For the text-containing cell, return its midpoint in [X, Y] coordinate format. 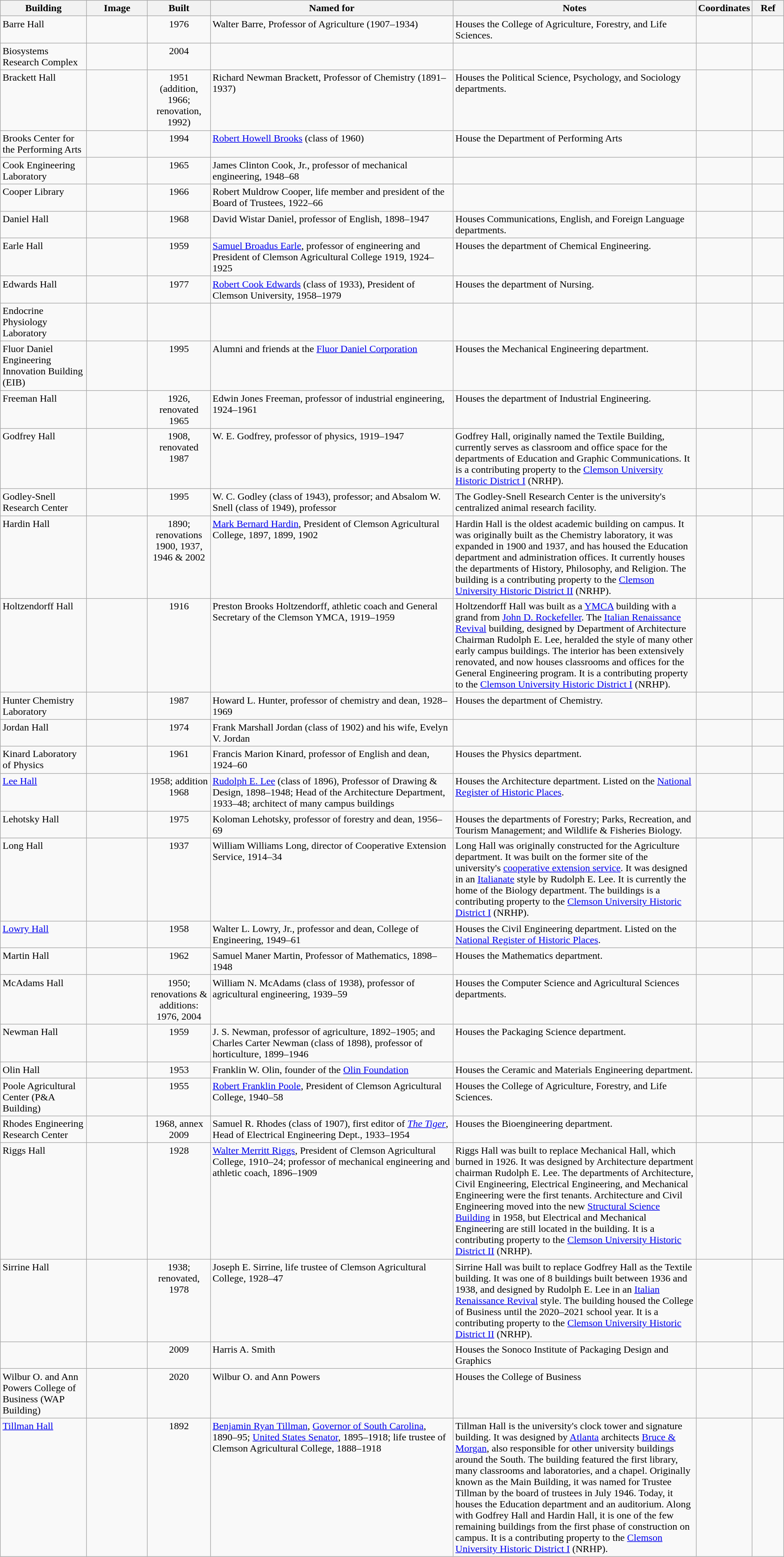
Houses the department of Nursing. [575, 290]
Houses the Mechanical Engineering department. [575, 366]
Houses the Political Science, Psychology, and Sociology departments. [575, 100]
2009 [179, 1355]
Olin Hall [43, 1070]
Freeman Hall [43, 410]
The Godley-Snell Research Center is the university's centralized animal research facility. [575, 502]
Samuel Broadus Earle, professor of engineering and President of Clemson Agricultural College 1919, 1924–1925 [332, 257]
Houses the Architecture department. Listed on the National Register of Historic Places. [575, 792]
Houses the department of Chemistry. [575, 706]
Houses the Sonoco Institute of Packaging Design and Graphics [575, 1355]
1994 [179, 144]
1976 [179, 30]
1908, renovated 1987 [179, 459]
J. S. Newman, professor of agriculture, 1892–1905; and Charles Carter Newman (class of 1898), professor of horticulture, 1899–1946 [332, 1043]
Houses the Bioengineering department. [575, 1129]
Lee Hall [43, 792]
1966 [179, 198]
Howard L. Hunter, professor of chemistry and dean, 1928–1969 [332, 706]
Newman Hall [43, 1043]
Image [117, 8]
Long Hall [43, 879]
1937 [179, 879]
Robert Cook Edwards (class of 1933), President of Clemson University, 1958–1979 [332, 290]
Holtzendorff Hall [43, 645]
Building [43, 8]
Rhodes Engineering Research Center [43, 1129]
Cook Engineering Laboratory [43, 170]
Houses the Civil Engineering department. Listed on the National Register of Historic Places. [575, 934]
Robert Franklin Poole, President of Clemson Agricultural College, 1940–58 [332, 1097]
Edwin Jones Freeman, professor of industrial engineering, 1924–1961 [332, 410]
Franklin W. Olin, founder of the Olin Foundation [332, 1070]
James Clinton Cook, Jr., professor of mechanical engineering, 1948–68 [332, 170]
Earle Hall [43, 257]
2020 [179, 1393]
Jordan Hall [43, 733]
Godley-Snell Research Center [43, 502]
Richard Newman Brackett, Professor of Chemistry (1891–1937) [332, 100]
1938; renovated, 1978 [179, 1301]
Mark Bernard Hardin, President of Clemson Agricultural College, 1897, 1899, 1902 [332, 557]
Fluor Daniel Engineering Innovation Building (EIB) [43, 366]
Benjamin Ryan Tillman, Governor of South Carolina, 1890–95; United States Senator, 1895–1918; life trustee of Clemson Agricultural College, 1888–1918 [332, 1488]
Houses the department of Chemical Engineering. [575, 257]
Houses Communications, English, and Foreign Language departments. [575, 224]
Harris A. Smith [332, 1355]
1961 [179, 759]
Riggs Hall [43, 1201]
Preston Brooks Holtzendorff, athletic coach and General Secretary of the Clemson YMCA, 1919–1959 [332, 645]
Alumni and friends at the Fluor Daniel Corporation [332, 366]
1968 [179, 224]
Hardin Hall [43, 557]
Edwards Hall [43, 290]
Houses the Computer Science and Agricultural Sciences departments. [575, 999]
1928 [179, 1201]
1987 [179, 706]
1975 [179, 825]
Tillman Hall [43, 1488]
Wilbur O. and Ann Powers [332, 1393]
Houses the Mathematics department. [575, 961]
1916 [179, 645]
1965 [179, 170]
Lowry Hall [43, 934]
Kinard Laboratory of Physics [43, 759]
McAdams Hall [43, 999]
Daniel Hall [43, 224]
Houses the department of Industrial Engineering. [575, 410]
Houses the College of Business [575, 1393]
William Williams Long, director of Cooperative Extension Service, 1914–34 [332, 879]
W. C. Godley (class of 1943), professor; and Absalom W. Snell (class of 1949), professor [332, 502]
Sirrine Hall [43, 1301]
Endocrine Physiology Laboratory [43, 322]
Samuel R. Rhodes (class of 1907), first editor of The Tiger, Head of Electrical Engineering Dept., 1933–1954 [332, 1129]
Ref [768, 8]
Coordinates [724, 8]
1962 [179, 961]
Samuel Maner Martin, Professor of Mathematics, 1898–1948 [332, 961]
1968, annex 2009 [179, 1129]
1890; renovations 1900, 1937, 1946 & 2002 [179, 557]
Walter L. Lowry, Jr., professor and dean, College of Engineering, 1949–61 [332, 934]
Barre Hall [43, 30]
Godfrey Hall [43, 459]
1977 [179, 290]
William N. McAdams (class of 1938), professor of agricultural engineering, 1939–59 [332, 999]
Walter Merritt Riggs, President of Clemson Agricultural College, 1910–24; professor of mechanical engineering and athletic coach, 1896–1909 [332, 1201]
1955 [179, 1097]
Brackett Hall [43, 100]
Brooks Center for the Performing Arts [43, 144]
Walter Barre, Professor of Agriculture (1907–1934) [332, 30]
Joseph E. Sirrine, life trustee of Clemson Agricultural College, 1928–47 [332, 1301]
Martin Hall [43, 961]
1974 [179, 733]
1953 [179, 1070]
Hunter Chemistry Laboratory [43, 706]
Robert Muldrow Cooper, life member and president of the Board of Trustees, 1922–66 [332, 198]
Lehotsky Hall [43, 825]
1926, renovated 1965 [179, 410]
Named for [332, 8]
Houses the Ceramic and Materials Engineering department. [575, 1070]
Cooper Library [43, 198]
W. E. Godfrey, professor of physics, 1919–1947 [332, 459]
Biosystems Research Complex [43, 56]
1951 (addition, 1966; renovation, 1992) [179, 100]
1958 [179, 934]
Notes [575, 8]
Wilbur O. and Ann Powers College of Business (WAP Building) [43, 1393]
1950; renovations & additions: 1976, 2004 [179, 999]
House the Department of Performing Arts [575, 144]
Robert Howell Brooks (class of 1960) [332, 144]
Frank Marshall Jordan (class of 1902) and his wife, Evelyn V. Jordan [332, 733]
Koloman Lehotsky, professor of forestry and dean, 1956–69 [332, 825]
2004 [179, 56]
David Wistar Daniel, professor of English, 1898–1947 [332, 224]
1892 [179, 1488]
Poole Agricultural Center (P&A Building) [43, 1097]
1958; addition 1968 [179, 792]
Francis Marion Kinard, professor of English and dean, 1924–60 [332, 759]
Houses the Physics department. [575, 759]
Houses the departments of Forestry; Parks, Recreation, and Tourism Management; and Wildlife & Fisheries Biology. [575, 825]
Houses the Packaging Science department. [575, 1043]
Built [179, 8]
